From the cell containing the given text, extract its center point as (x, y) coordinate. 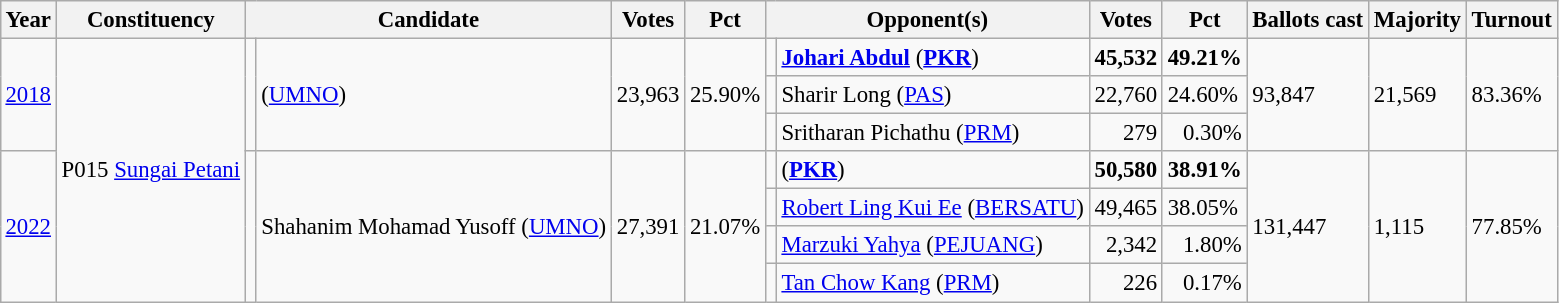
23,963 (648, 94)
Sharir Long (PAS) (932, 95)
Sritharan Pichathu (PRM) (932, 133)
Majority (1417, 20)
25.90% (726, 94)
77.85% (1512, 226)
(UMNO) (434, 94)
Constituency (150, 20)
131,447 (1308, 226)
49.21% (1204, 57)
226 (1126, 283)
279 (1126, 133)
50,580 (1126, 170)
Turnout (1512, 20)
Year (28, 20)
Tan Chow Kang (PRM) (932, 283)
38.05% (1204, 208)
0.17% (1204, 283)
45,532 (1126, 57)
1,115 (1417, 226)
(PKR) (932, 170)
Marzuki Yahya (PEJUANG) (932, 245)
1.80% (1204, 245)
2022 (28, 226)
P015 Sungai Petani (150, 170)
2018 (28, 94)
38.91% (1204, 170)
27,391 (648, 226)
24.60% (1204, 95)
22,760 (1126, 95)
93,847 (1308, 94)
83.36% (1512, 94)
21,569 (1417, 94)
Opponent(s) (928, 20)
21.07% (726, 226)
Candidate (428, 20)
Shahanim Mohamad Yusoff (UMNO) (434, 226)
Robert Ling Kui Ee (BERSATU) (932, 208)
0.30% (1204, 133)
49,465 (1126, 208)
2,342 (1126, 245)
Ballots cast (1308, 20)
Johari Abdul (PKR) (932, 57)
